Search for the cell housing the specified text and yield its (X, Y) center coordinate. 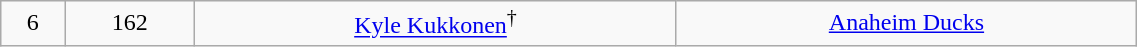
Kyle Kukkonen† (436, 24)
162 (130, 24)
Anaheim Ducks (906, 24)
6 (33, 24)
